From the cell containing the given text, extract its center point as [x, y] coordinate. 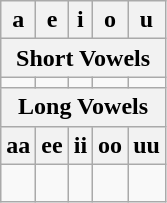
oo [110, 145]
u [147, 20]
o [110, 20]
a [18, 20]
e [52, 20]
ii [80, 145]
uu [147, 145]
i [80, 20]
Long Vowels [84, 107]
aa [18, 145]
Short Vowels [84, 58]
ee [52, 145]
